Provide the [x, y] coordinate of the cell's center where the given text is located.  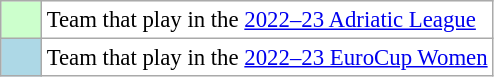
Team that play in the 2022–23 Adriatic League [267, 20]
Team that play in the 2022–23 EuroCup Women [267, 58]
